Find where the given text appears and provide that cell's center as (X, Y) coordinate. 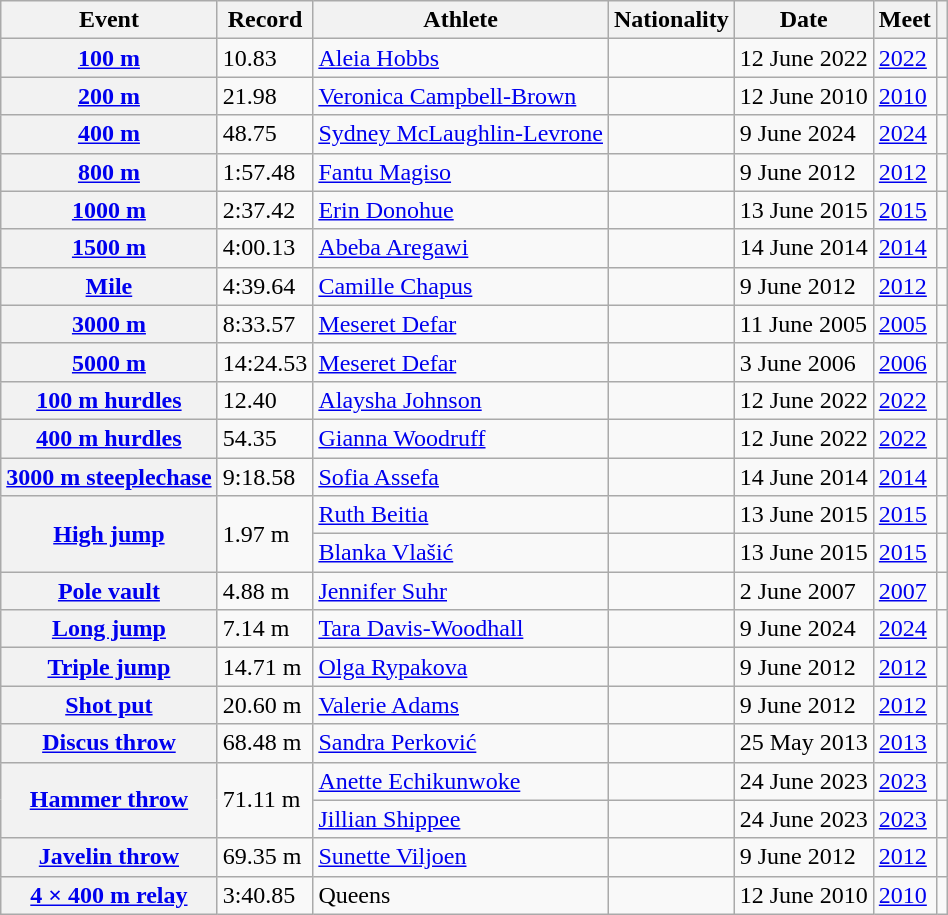
71.11 m (265, 800)
1000 m (109, 210)
Long jump (109, 629)
800 m (109, 172)
1500 m (109, 248)
2007 (904, 591)
68.48 m (265, 743)
Hammer throw (109, 800)
3 June 2006 (804, 362)
Olga Rypakova (461, 667)
69.35 m (265, 857)
Javelin throw (109, 857)
54.35 (265, 438)
8:33.57 (265, 324)
Alaysha Johnson (461, 400)
4:39.64 (265, 286)
Aleia Hobbs (461, 58)
Triple jump (109, 667)
Abeba Aregawi (461, 248)
High jump (109, 534)
11 June 2005 (804, 324)
Jennifer Suhr (461, 591)
Fantu Magiso (461, 172)
Date (804, 20)
14.71 m (265, 667)
Veronica Campbell-Brown (461, 96)
2006 (904, 362)
Athlete (461, 20)
Valerie Adams (461, 705)
Pole vault (109, 591)
2005 (904, 324)
400 m (109, 134)
400 m hurdles (109, 438)
Sydney McLaughlin-Levrone (461, 134)
2:37.42 (265, 210)
10.83 (265, 58)
Blanka Vlašić (461, 553)
9:18.58 (265, 477)
Erin Donohue (461, 210)
20.60 m (265, 705)
Anette Echikunwoke (461, 781)
14:24.53 (265, 362)
Mile (109, 286)
3000 m (109, 324)
Gianna Woodruff (461, 438)
4:00.13 (265, 248)
21.98 (265, 96)
Record (265, 20)
Discus throw (109, 743)
4.88 m (265, 591)
Sofia Assefa (461, 477)
7.14 m (265, 629)
Event (109, 20)
200 m (109, 96)
12.40 (265, 400)
Queens (461, 895)
1:57.48 (265, 172)
2 June 2007 (804, 591)
Nationality (672, 20)
100 m (109, 58)
4 × 400 m relay (109, 895)
48.75 (265, 134)
Camille Chapus (461, 286)
3000 m steeplechase (109, 477)
25 May 2013 (804, 743)
Sunette Viljoen (461, 857)
3:40.85 (265, 895)
Shot put (109, 705)
2013 (904, 743)
1.97 m (265, 534)
Tara Davis-Woodhall (461, 629)
Sandra Perković (461, 743)
100 m hurdles (109, 400)
Ruth Beitia (461, 515)
5000 m (109, 362)
Jillian Shippee (461, 819)
Meet (904, 20)
